From the cell containing the given text, extract its center point as [X, Y] coordinate. 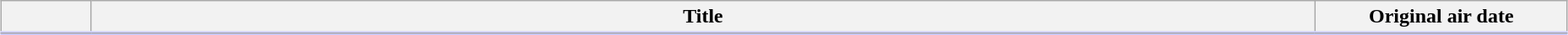
Original air date [1441, 17]
Title [703, 17]
